Return (X, Y) of the center of cell containing provided text 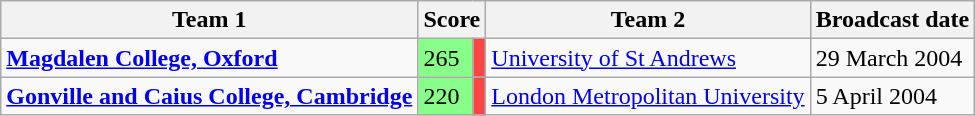
Magdalen College, Oxford (210, 58)
Team 2 (648, 20)
Score (452, 20)
University of St Andrews (648, 58)
London Metropolitan University (648, 96)
29 March 2004 (892, 58)
265 (446, 58)
Broadcast date (892, 20)
220 (446, 96)
Gonville and Caius College, Cambridge (210, 96)
Team 1 (210, 20)
5 April 2004 (892, 96)
